Output the (x, y) coordinate of the center of the cell containing the given text.  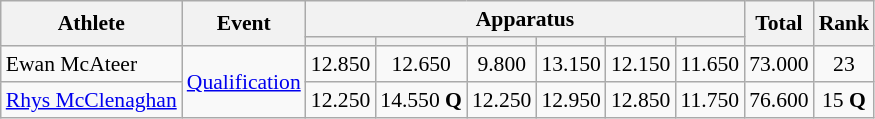
Rank (844, 24)
Qualification (244, 82)
Ewan McAteer (92, 64)
13.150 (570, 64)
14.550 Q (421, 100)
23 (844, 64)
73.000 (778, 64)
12.150 (640, 64)
Apparatus (525, 19)
11.750 (710, 100)
Event (244, 24)
Athlete (92, 24)
Rhys McClenaghan (92, 100)
15 Q (844, 100)
11.650 (710, 64)
76.600 (778, 100)
Total (778, 24)
12.650 (421, 64)
12.950 (570, 100)
9.800 (502, 64)
